Identify which cell holds the provided text, then report its [X, Y] central coordinate. 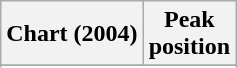
Chart (2004) [72, 34]
Peak position [189, 34]
